Pinpoint the cell where the given text exists, returning its [x, y] midpoint coordinate. 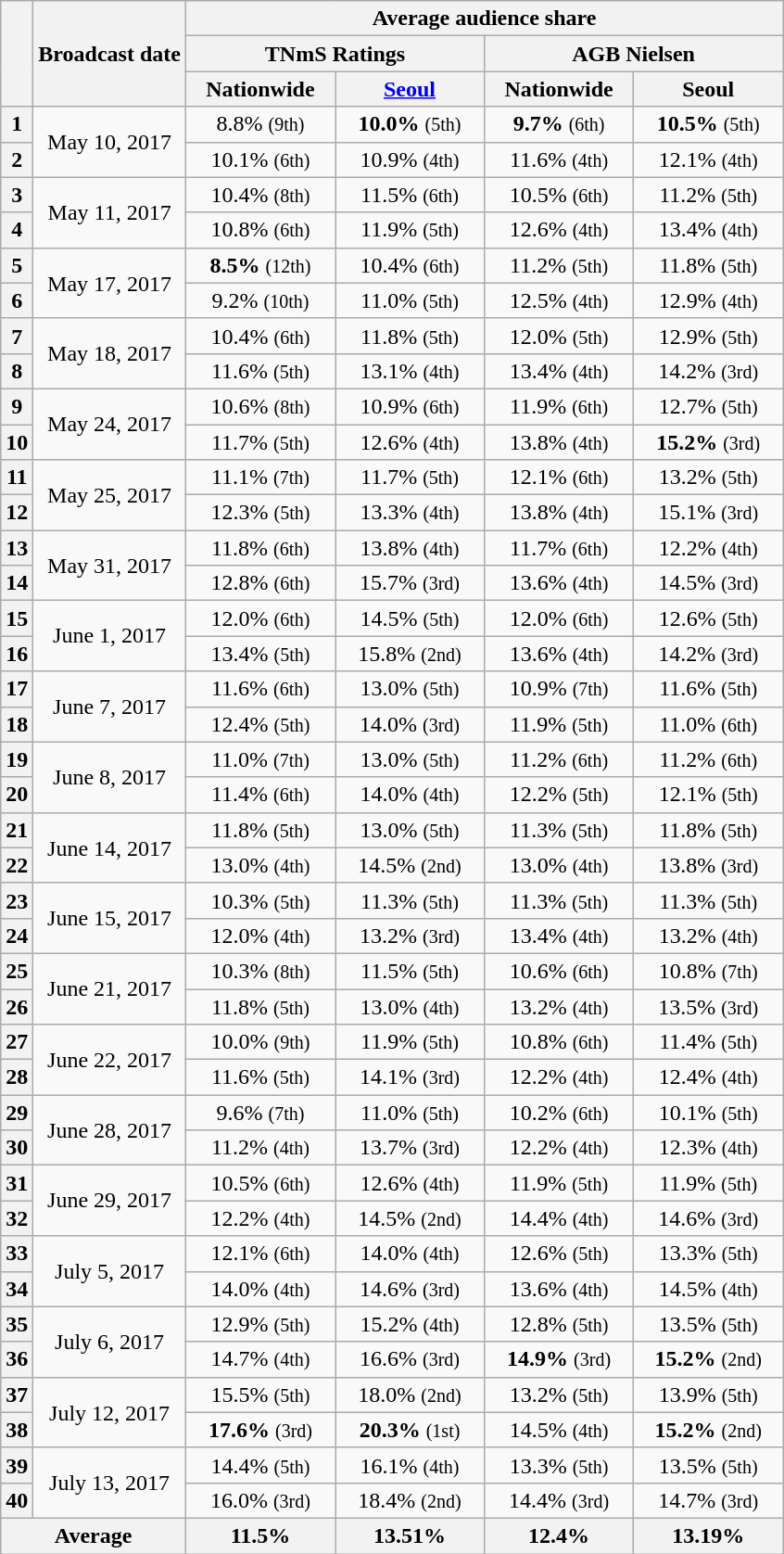
4 [17, 230]
13 [17, 548]
13.3% (4th) [410, 513]
10.2% (6th) [560, 1113]
June 28, 2017 [109, 1130]
Average audience share [484, 19]
12.2% (5th) [560, 795]
16.0% (3rd) [259, 1500]
15.5% (5th) [259, 1395]
12.1% (4th) [708, 159]
19 [17, 759]
34 [17, 1289]
18.0% (2nd) [410, 1395]
29 [17, 1113]
15.8% (2nd) [410, 654]
6 [17, 300]
11.1% (7th) [259, 478]
12 [17, 513]
June 21, 2017 [109, 988]
30 [17, 1148]
11 [17, 478]
July 13, 2017 [109, 1483]
11.5% (6th) [410, 195]
11.6% (6th) [259, 689]
11.9% (6th) [560, 406]
AGB Nielsen [634, 54]
37 [17, 1395]
9 [17, 406]
24 [17, 936]
10.1% (5th) [708, 1113]
17 [17, 689]
13.7% (3rd) [410, 1148]
11.4% (5th) [708, 1042]
12.4% [560, 1535]
13.19% [708, 1535]
18.4% (2nd) [410, 1500]
10.5% (5th) [708, 124]
15 [17, 618]
25 [17, 971]
15.1% (3rd) [708, 513]
May 31, 2017 [109, 566]
14.5% (5th) [410, 618]
20.3% (1st) [410, 1430]
16 [17, 654]
8.5% (12th) [259, 265]
8.8% (9th) [259, 124]
10.9% (7th) [560, 689]
27 [17, 1042]
35 [17, 1324]
Broadcast date [109, 54]
11.5% (5th) [410, 971]
13.8% (3rd) [708, 865]
12.0% (5th) [560, 336]
13.1% (4th) [410, 371]
14.9% (3rd) [560, 1359]
12.3% (4th) [708, 1148]
11.2% (4th) [259, 1148]
June 8, 2017 [109, 777]
1 [17, 124]
10.6% (6th) [560, 971]
June 29, 2017 [109, 1201]
17.6% (3rd) [259, 1430]
Average [94, 1535]
13.51% [410, 1535]
12.1% (5th) [708, 795]
21 [17, 830]
11.6% (4th) [560, 159]
10.4% (8th) [259, 195]
10.3% (5th) [259, 900]
11.0% (6th) [708, 724]
13.5% (3rd) [708, 1006]
40 [17, 1500]
10.9% (6th) [410, 406]
9.7% (6th) [560, 124]
12.4% (5th) [259, 724]
10.8% (7th) [708, 971]
14.1% (3rd) [410, 1077]
10 [17, 442]
10.9% (4th) [410, 159]
16.1% (4th) [410, 1465]
11.5% [259, 1535]
14 [17, 583]
13.9% (5th) [708, 1395]
June 7, 2017 [109, 707]
7 [17, 336]
May 17, 2017 [109, 283]
3 [17, 195]
14.4% (5th) [259, 1465]
23 [17, 900]
15.7% (3rd) [410, 583]
22 [17, 865]
13.2% (3rd) [410, 936]
31 [17, 1183]
11.7% (6th) [560, 548]
9.6% (7th) [259, 1113]
12.8% (5th) [560, 1324]
15.2% (3rd) [708, 442]
May 24, 2017 [109, 424]
10.3% (8th) [259, 971]
10.0% (9th) [259, 1042]
20 [17, 795]
10.0% (5th) [410, 124]
May 25, 2017 [109, 495]
July 12, 2017 [109, 1412]
8 [17, 371]
June 15, 2017 [109, 918]
June 22, 2017 [109, 1060]
July 5, 2017 [109, 1271]
June 1, 2017 [109, 636]
July 6, 2017 [109, 1342]
May 18, 2017 [109, 353]
14.5% (3rd) [708, 583]
38 [17, 1430]
12.7% (5th) [708, 406]
2 [17, 159]
11.8% (6th) [259, 548]
32 [17, 1218]
11.0% (7th) [259, 759]
10.6% (8th) [259, 406]
10.1% (6th) [259, 159]
16.6% (3rd) [410, 1359]
June 14, 2017 [109, 847]
14.0% (3rd) [410, 724]
14.7% (3rd) [708, 1500]
12.0% (4th) [259, 936]
12.8% (6th) [259, 583]
9.2% (10th) [259, 300]
26 [17, 1006]
14.4% (4th) [560, 1218]
12.4% (4th) [708, 1077]
33 [17, 1254]
14.7% (4th) [259, 1359]
39 [17, 1465]
13.4% (5th) [259, 654]
TNmS Ratings [335, 54]
14.4% (3rd) [560, 1500]
5 [17, 265]
28 [17, 1077]
May 11, 2017 [109, 212]
12.3% (5th) [259, 513]
36 [17, 1359]
11.4% (6th) [259, 795]
12.9% (4th) [708, 300]
12.5% (4th) [560, 300]
18 [17, 724]
15.2% (4th) [410, 1324]
May 10, 2017 [109, 142]
